Identify which cell holds the provided text, then report its [X, Y] central coordinate. 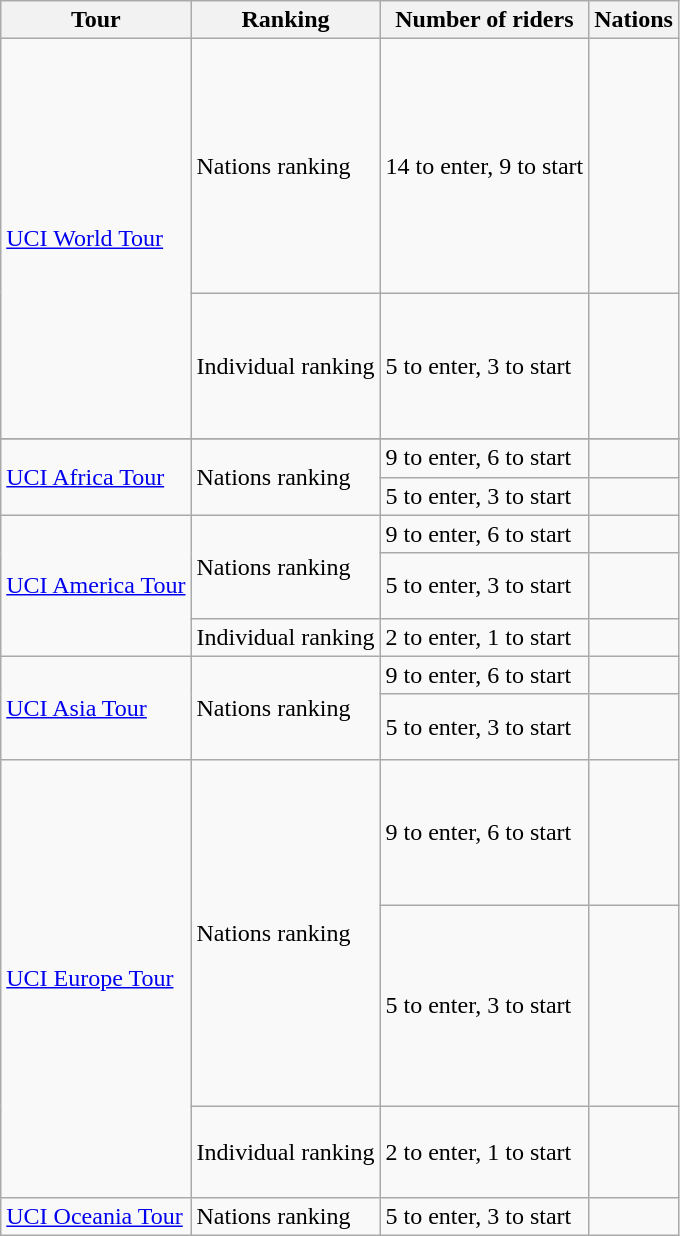
14 to enter, 9 to start [484, 166]
Tour [96, 20]
UCI Oceania Tour [96, 1217]
UCI World Tour [96, 239]
Ranking [286, 20]
UCI America Tour [96, 586]
UCI Africa Tour [96, 477]
UCI Europe Tour [96, 978]
Number of riders [484, 20]
Nations [634, 20]
UCI Asia Tour [96, 708]
